Return (X, Y) of the center of cell containing provided text 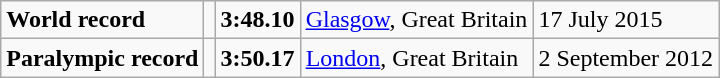
London, Great Britain (416, 58)
World record (102, 20)
Glasgow, Great Britain (416, 20)
2 September 2012 (626, 58)
3:48.10 (258, 20)
17 July 2015 (626, 20)
3:50.17 (258, 58)
Paralympic record (102, 58)
